Scan for the cell matching the given text and deliver its (x, y) coordinate at center. 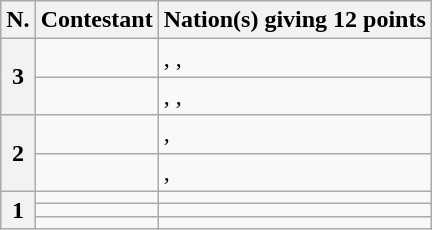
N. (18, 20)
Nation(s) giving 12 points (294, 20)
Contestant (96, 20)
2 (18, 153)
1 (18, 210)
3 (18, 77)
